For the text-containing cell, return its midpoint in [X, Y] coordinate format. 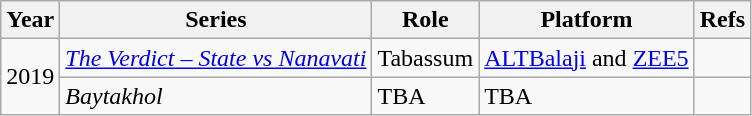
Role [426, 20]
Platform [586, 20]
ALTBalaji and ZEE5 [586, 58]
Tabassum [426, 58]
Baytakhol [216, 96]
Year [30, 20]
2019 [30, 77]
Series [216, 20]
Refs [722, 20]
The Verdict – State vs Nanavati [216, 58]
